From the cell containing the given text, extract its center point as [X, Y] coordinate. 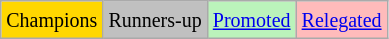
Champions [52, 20]
Relegated [342, 20]
Promoted [252, 20]
Runners-up [155, 20]
